Capture the cell that displays the provided text and extract its [X, Y] central coordinate. 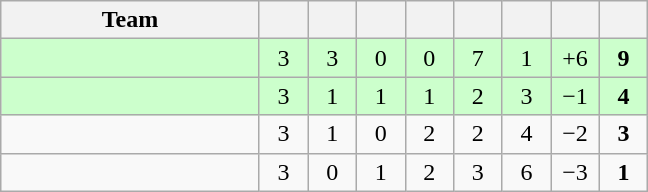
−1 [576, 96]
Team [130, 20]
6 [526, 172]
−2 [576, 134]
7 [478, 58]
+6 [576, 58]
9 [624, 58]
−3 [576, 172]
